Return (X, Y) of the center of cell containing provided text 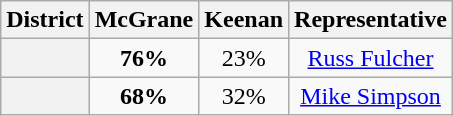
District (45, 20)
Representative (371, 20)
32% (244, 96)
76% (144, 58)
McGrane (144, 20)
Keenan (244, 20)
Russ Fulcher (371, 58)
Mike Simpson (371, 96)
68% (144, 96)
23% (244, 58)
